Provide the [x, y] coordinate of the cell's center where the given text is located.  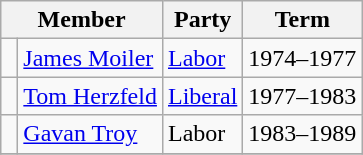
Party [202, 20]
1983–1989 [302, 134]
Member [82, 20]
1977–1983 [302, 96]
Term [302, 20]
James Moiler [90, 58]
Liberal [202, 96]
Gavan Troy [90, 134]
Tom Herzfeld [90, 96]
1974–1977 [302, 58]
